For the text-containing cell, return its midpoint in [X, Y] coordinate format. 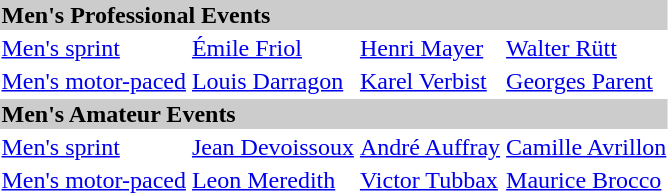
Men's motor-paced [94, 81]
Henri Mayer [430, 48]
Louis Darragon [272, 81]
Camille Avrillon [586, 147]
Men's Professional Events [334, 15]
Georges Parent [586, 81]
Émile Friol [272, 48]
André Auffray [430, 147]
Men's Amateur Events [334, 114]
Karel Verbist [430, 81]
Walter Rütt [586, 48]
Jean Devoissoux [272, 147]
